Identify which cell holds the provided text, then report its (X, Y) central coordinate. 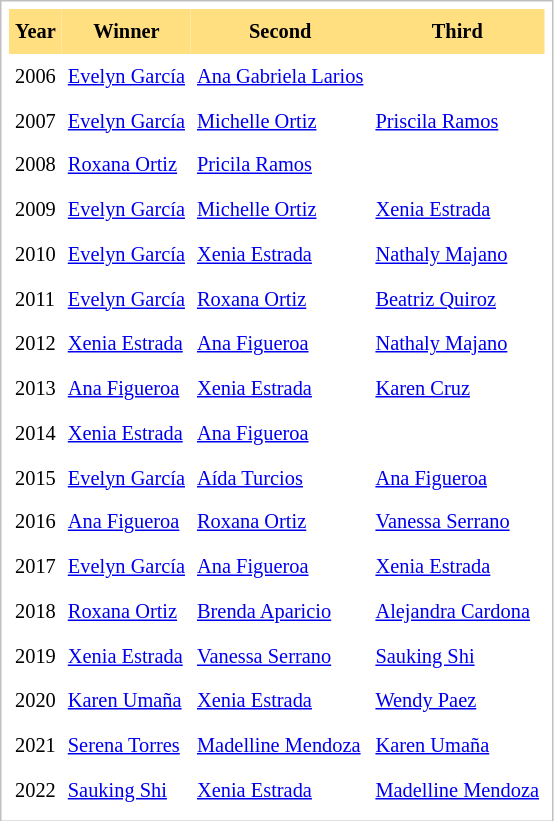
Priscila Ramos (457, 120)
Brenda Aparicio (280, 612)
2022 (36, 790)
2017 (36, 566)
Alejandra Cardona (457, 612)
Year (36, 32)
2015 (36, 478)
2018 (36, 612)
2016 (36, 522)
Pricila Ramos (280, 166)
2021 (36, 746)
Third (457, 32)
2011 (36, 300)
Karen Cruz (457, 388)
2007 (36, 120)
Beatriz Quiroz (457, 300)
Wendy Paez (457, 700)
2013 (36, 388)
Second (280, 32)
2009 (36, 210)
2020 (36, 700)
Serena Torres (126, 746)
2014 (36, 434)
2008 (36, 166)
2006 (36, 76)
Ana Gabriela Larios (280, 76)
Aída Turcios (280, 478)
Winner (126, 32)
2019 (36, 656)
2010 (36, 254)
2012 (36, 344)
